Output the (x, y) coordinate of the center of the cell containing the given text.  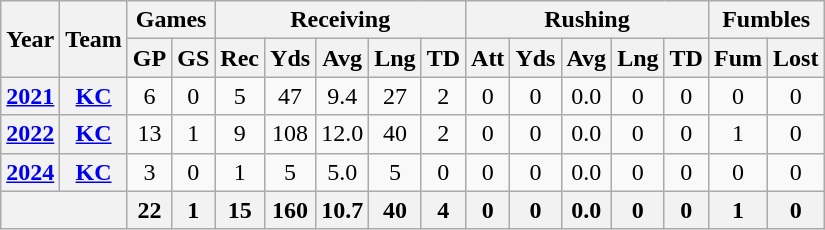
3 (149, 172)
Receiving (340, 20)
2021 (30, 96)
Games (170, 20)
Fum (738, 58)
108 (290, 134)
2022 (30, 134)
13 (149, 134)
22 (149, 210)
9 (240, 134)
5.0 (342, 172)
Lost (796, 58)
GP (149, 58)
12.0 (342, 134)
Rec (240, 58)
10.7 (342, 210)
6 (149, 96)
Rushing (588, 20)
Fumbles (766, 20)
2024 (30, 172)
4 (443, 210)
15 (240, 210)
Year (30, 39)
160 (290, 210)
27 (395, 96)
47 (290, 96)
GS (194, 58)
9.4 (342, 96)
Att (488, 58)
Team (94, 39)
